Return (x, y) of the center of cell containing provided text 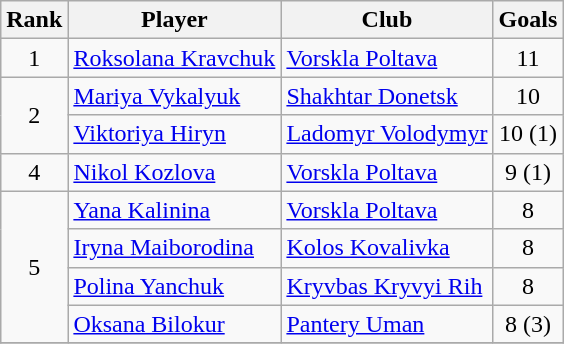
9 (1) (528, 172)
Polina Yanchuk (174, 286)
1 (34, 58)
Shakhtar Donetsk (387, 96)
Ladomyr Volodymyr (387, 134)
11 (528, 58)
Viktoriya Hiryn (174, 134)
Goals (528, 20)
2 (34, 115)
Nikol Kozlova (174, 172)
Yana Kalinina (174, 210)
10 (1) (528, 134)
Pantery Uman (387, 324)
Roksolana Kravchuk (174, 58)
Iryna Maiborodina (174, 248)
Mariya Vykalyuk (174, 96)
Oksana Bilokur (174, 324)
4 (34, 172)
5 (34, 267)
Player (174, 20)
Rank (34, 20)
8 (3) (528, 324)
Club (387, 20)
10 (528, 96)
Kolos Kovalivka (387, 248)
Kryvbas Kryvyi Rih (387, 286)
